Determine the (X, Y) coordinate at the center of the cell enclosing the given text.  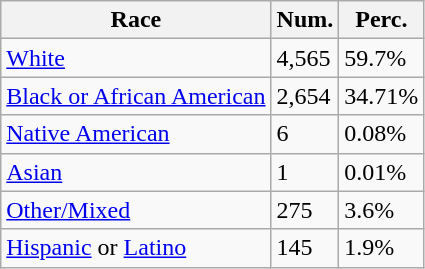
Perc. (382, 20)
White (136, 58)
1 (305, 172)
Native American (136, 134)
Asian (136, 172)
Other/Mixed (136, 210)
145 (305, 248)
Race (136, 20)
0.01% (382, 172)
6 (305, 134)
34.71% (382, 96)
Hispanic or Latino (136, 248)
0.08% (382, 134)
4,565 (305, 58)
3.6% (382, 210)
275 (305, 210)
2,654 (305, 96)
Num. (305, 20)
59.7% (382, 58)
Black or African American (136, 96)
1.9% (382, 248)
